From the cell containing the given text, extract its center point as (X, Y) coordinate. 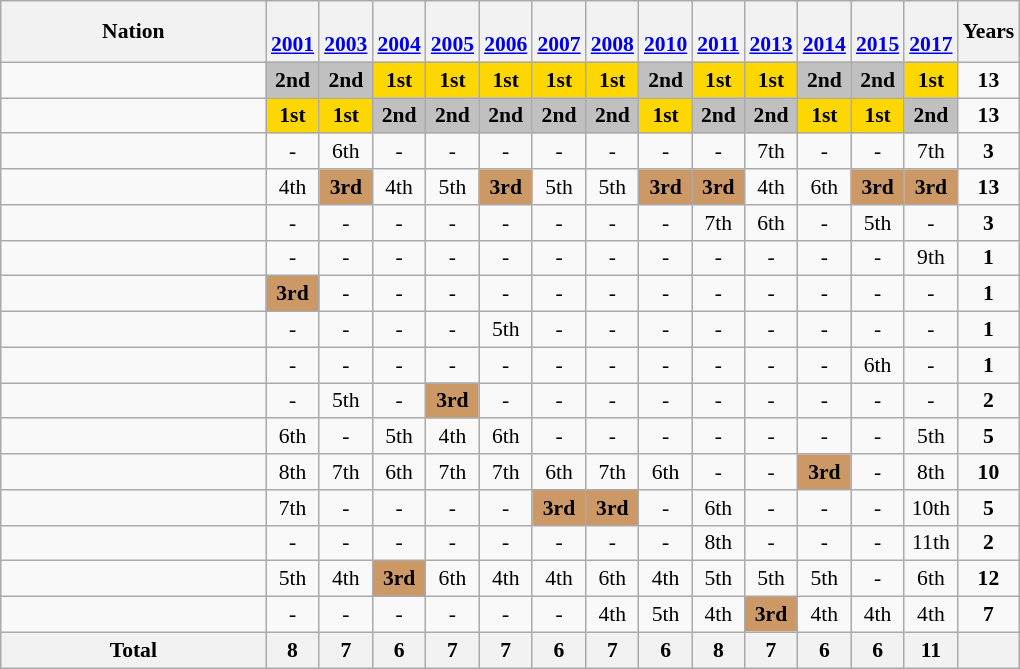
11th (930, 543)
2011 (718, 32)
2010 (666, 32)
2013 (770, 32)
Nation (134, 32)
2007 (558, 32)
12 (989, 579)
2005 (452, 32)
Total (134, 650)
Years (989, 32)
2015 (878, 32)
10 (989, 472)
2001 (292, 32)
2003 (346, 32)
10th (930, 508)
2004 (398, 32)
9th (930, 258)
2014 (824, 32)
2017 (930, 32)
11 (930, 650)
2006 (506, 32)
2008 (612, 32)
